Search for the cell housing the specified text and yield its [x, y] center coordinate. 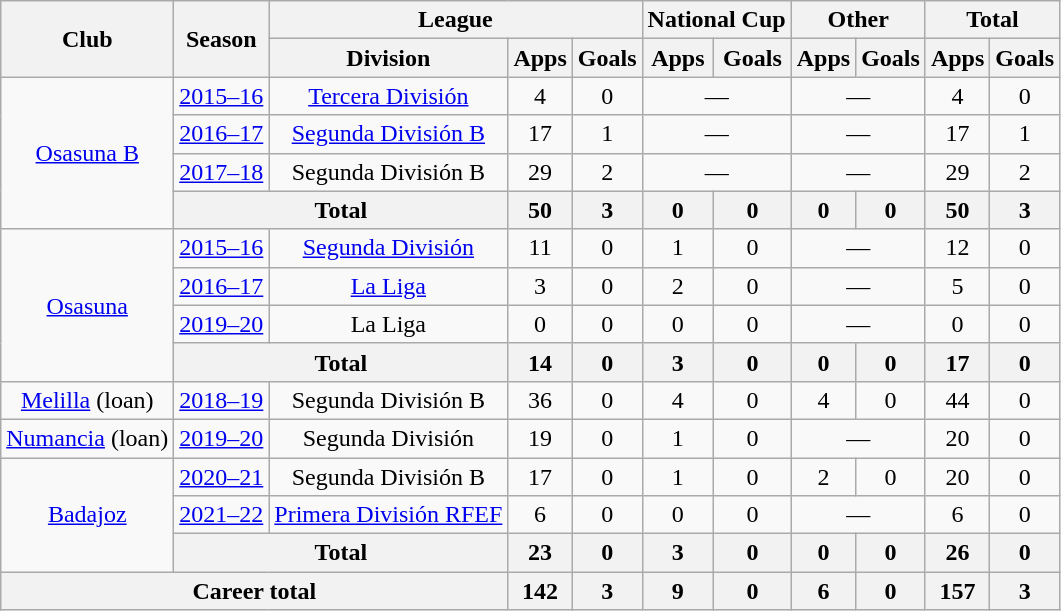
Club [88, 39]
National Cup [716, 20]
Season [222, 39]
Tercera División [388, 96]
Career total [254, 591]
Other [858, 20]
2021–22 [222, 515]
26 [957, 553]
Osasuna [88, 305]
11 [540, 248]
157 [957, 591]
2018–19 [222, 400]
12 [957, 248]
Badajoz [88, 515]
Osasuna B [88, 153]
2017–18 [222, 172]
19 [540, 438]
Division [388, 58]
League [456, 20]
36 [540, 400]
5 [957, 286]
142 [540, 591]
Numancia (loan) [88, 438]
2020–21 [222, 477]
Primera División RFEF [388, 515]
Melilla (loan) [88, 400]
44 [957, 400]
9 [678, 591]
23 [540, 553]
14 [540, 362]
